Capture the cell that displays the provided text and extract its (X, Y) central coordinate. 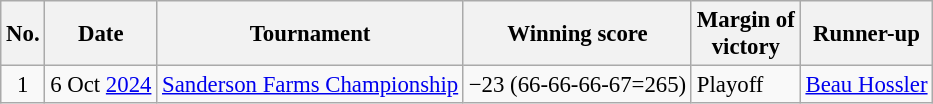
No. (23, 34)
Sanderson Farms Championship (310, 85)
1 (23, 85)
Beau Hossler (866, 85)
Date (101, 34)
−23 (66-66-66-67=265) (577, 85)
Runner-up (866, 34)
Margin ofvictory (746, 34)
Winning score (577, 34)
Playoff (746, 85)
6 Oct 2024 (101, 85)
Tournament (310, 34)
